Search for the cell housing the specified text and yield its (x, y) center coordinate. 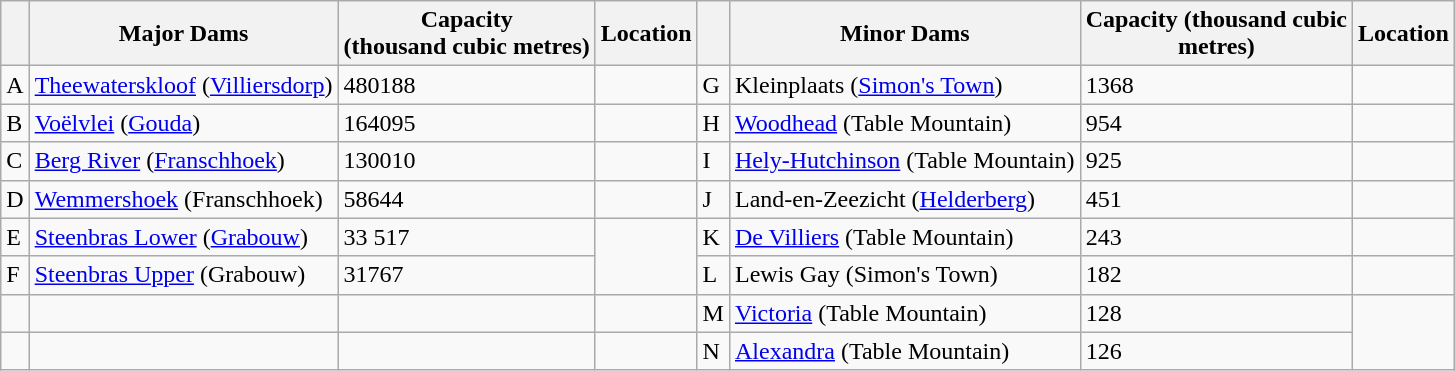
451 (1216, 199)
Steenbras Upper (Grabouw) (184, 275)
126 (1216, 351)
Theewaterskloof (Villiersdorp) (184, 85)
Alexandra (Table Mountain) (904, 351)
33 517 (466, 237)
Steenbras Lower (Grabouw) (184, 237)
31767 (466, 275)
128 (1216, 313)
Wemmershoek (Franschhoek) (184, 199)
Voëlvlei (Gouda) (184, 123)
480188 (466, 85)
G (713, 85)
Hely-Hutchinson (Table Mountain) (904, 161)
243 (1216, 237)
925 (1216, 161)
De Villiers (Table Mountain) (904, 237)
Capacity (thousand cubicmetres) (1216, 34)
130010 (466, 161)
182 (1216, 275)
C (15, 161)
Victoria (Table Mountain) (904, 313)
Major Dams (184, 34)
D (15, 199)
Capacity(thousand cubic metres) (466, 34)
N (713, 351)
I (713, 161)
Berg River (Franschhoek) (184, 161)
H (713, 123)
L (713, 275)
164095 (466, 123)
Land-en-Zeezicht (Helderberg) (904, 199)
Lewis Gay (Simon's Town) (904, 275)
Kleinplaats (Simon's Town) (904, 85)
F (15, 275)
M (713, 313)
A (15, 85)
1368 (1216, 85)
J (713, 199)
954 (1216, 123)
K (713, 237)
58644 (466, 199)
B (15, 123)
Minor Dams (904, 34)
Woodhead (Table Mountain) (904, 123)
E (15, 237)
